Scan for the cell matching the given text and deliver its [X, Y] coordinate at center. 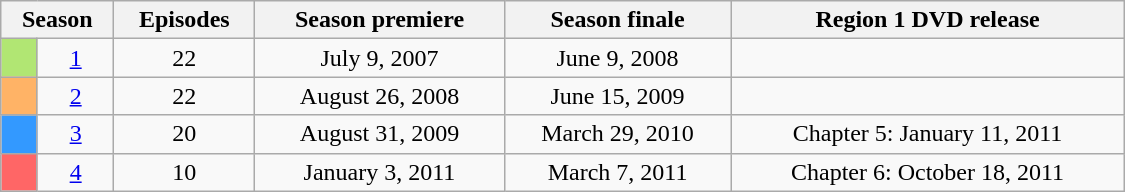
1 [75, 58]
August 31, 2009 [380, 134]
Episodes [184, 20]
March 7, 2011 [618, 172]
Season finale [618, 20]
Season [58, 20]
Chapter 6: October 18, 2011 [928, 172]
20 [184, 134]
January 3, 2011 [380, 172]
March 29, 2010 [618, 134]
10 [184, 172]
4 [75, 172]
2 [75, 96]
June 9, 2008 [618, 58]
Season premiere [380, 20]
June 15, 2009 [618, 96]
Region 1 DVD release [928, 20]
July 9, 2007 [380, 58]
Chapter 5: January 11, 2011 [928, 134]
3 [75, 134]
August 26, 2008 [380, 96]
